Locate the cell with the specified text and output its [x, y] center coordinate. 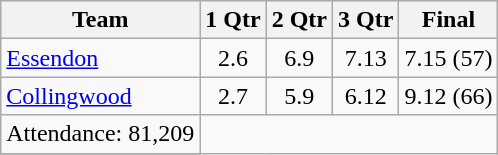
2 Qtr [299, 20]
1 Qtr [233, 20]
Essendon [100, 58]
Collingwood [100, 96]
7.13 [366, 58]
Final [448, 20]
6.9 [299, 58]
3 Qtr [366, 20]
6.12 [366, 96]
Attendance: 81,209 [100, 134]
7.15 (57) [448, 58]
Team [100, 20]
9.12 (66) [448, 96]
5.9 [299, 96]
2.6 [233, 58]
2.7 [233, 96]
